Pinpoint the cell where the given text exists, returning its (x, y) midpoint coordinate. 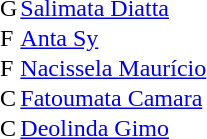
Fatoumata Camara (113, 98)
Nacissela Maurício (113, 68)
C (8, 98)
Anta Sy (113, 38)
